Return the [X, Y] coordinate for the center point of the cell that contains the specified text.  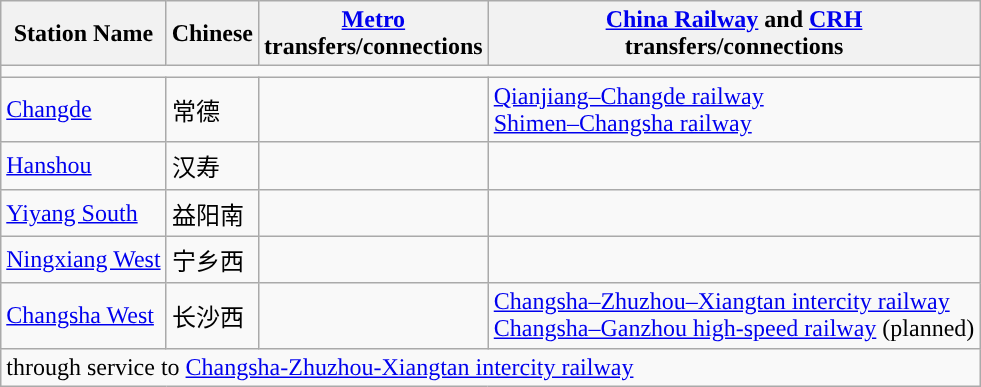
Chinese [212, 34]
常德 [212, 110]
Changde [84, 110]
汉寿 [212, 166]
Qianjiang–Changde railwayShimen–Changsha railway [734, 110]
China Railway and CRHtransfers/connections [734, 34]
益阳南 [212, 212]
Hanshou [84, 166]
Changsha West [84, 316]
Ningxiang West [84, 260]
through service to Changsha-Zhuzhou-Xiangtan intercity railway [490, 367]
Station Name [84, 34]
长沙西 [212, 316]
Metrotransfers/connections [374, 34]
宁乡西 [212, 260]
Yiyang South [84, 212]
Changsha–Zhuzhou–Xiangtan intercity railwayChangsha–Ganzhou high-speed railway (planned) [734, 316]
